Output the [X, Y] coordinate of the center of the cell containing the given text.  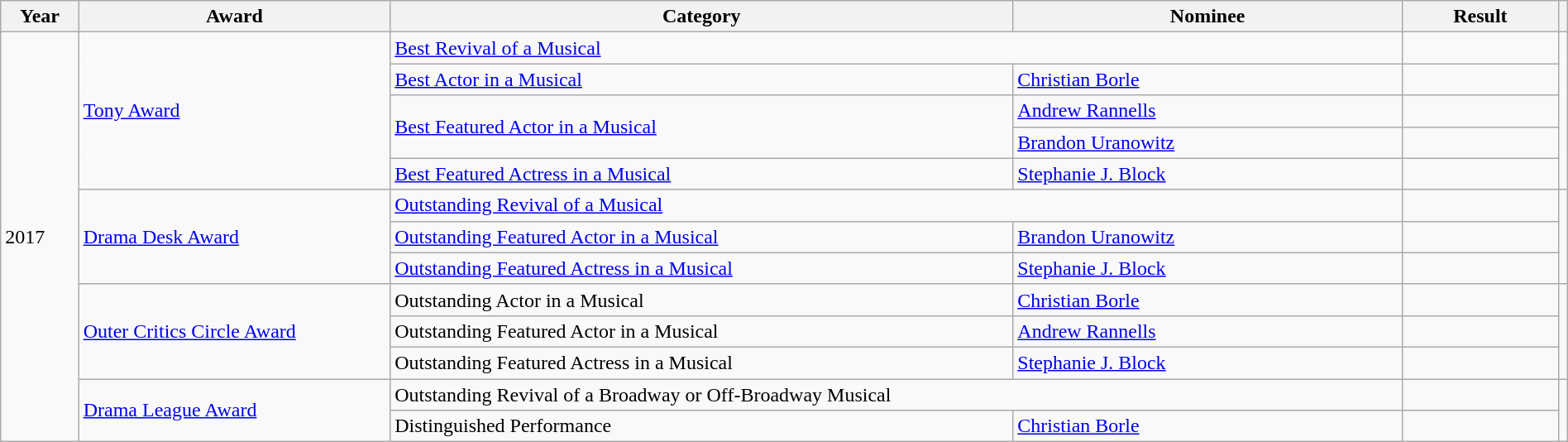
Outstanding Revival of a Musical [896, 205]
Drama League Award [235, 411]
Outstanding Actor in a Musical [701, 300]
Drama Desk Award [235, 237]
Best Revival of a Musical [896, 48]
Year [40, 17]
Outstanding Revival of a Broadway or Off-Broadway Musical [896, 395]
Nominee [1207, 17]
Best Actor in a Musical [701, 79]
Outer Critics Circle Award [235, 331]
2017 [40, 237]
Category [701, 17]
Result [1480, 17]
Best Featured Actress in a Musical [701, 174]
Best Featured Actor in a Musical [701, 127]
Distinguished Performance [701, 426]
Award [235, 17]
Tony Award [235, 111]
